Detect which cell encompasses the target text, then output its (X, Y) center coordinate. 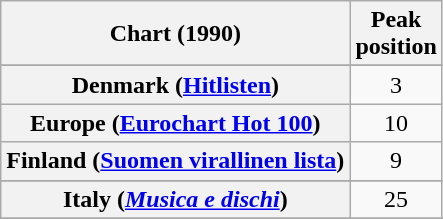
Europe (Eurochart Hot 100) (176, 123)
10 (396, 123)
Denmark (Hitlisten) (176, 85)
Peakposition (396, 34)
Finland (Suomen virallinen lista) (176, 161)
Italy (Musica e dischi) (176, 199)
9 (396, 161)
25 (396, 199)
3 (396, 85)
Chart (1990) (176, 34)
